From the cell containing the given text, extract its center point as [x, y] coordinate. 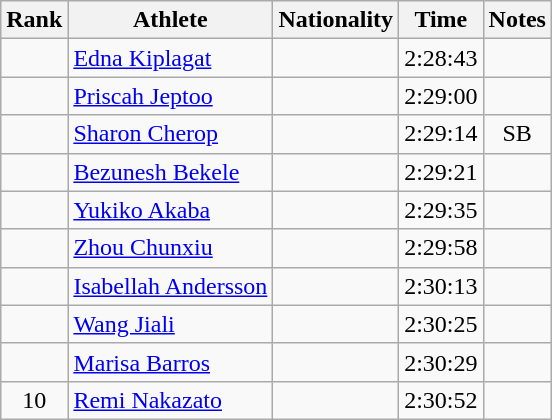
10 [34, 400]
2:30:52 [441, 400]
2:30:25 [441, 324]
2:29:35 [441, 210]
Zhou Chunxiu [170, 248]
2:29:14 [441, 134]
Yukiko Akaba [170, 210]
Priscah Jeptoo [170, 96]
Nationality [336, 20]
Remi Nakazato [170, 400]
2:30:13 [441, 286]
2:30:29 [441, 362]
2:29:00 [441, 96]
2:28:43 [441, 58]
Time [441, 20]
Notes [517, 20]
2:29:21 [441, 172]
2:29:58 [441, 248]
Edna Kiplagat [170, 58]
Bezunesh Bekele [170, 172]
Athlete [170, 20]
Isabellah Andersson [170, 286]
Wang Jiali [170, 324]
Rank [34, 20]
SB [517, 134]
Sharon Cherop [170, 134]
Marisa Barros [170, 362]
